Output the (X, Y) coordinate of the center of the cell containing the given text.  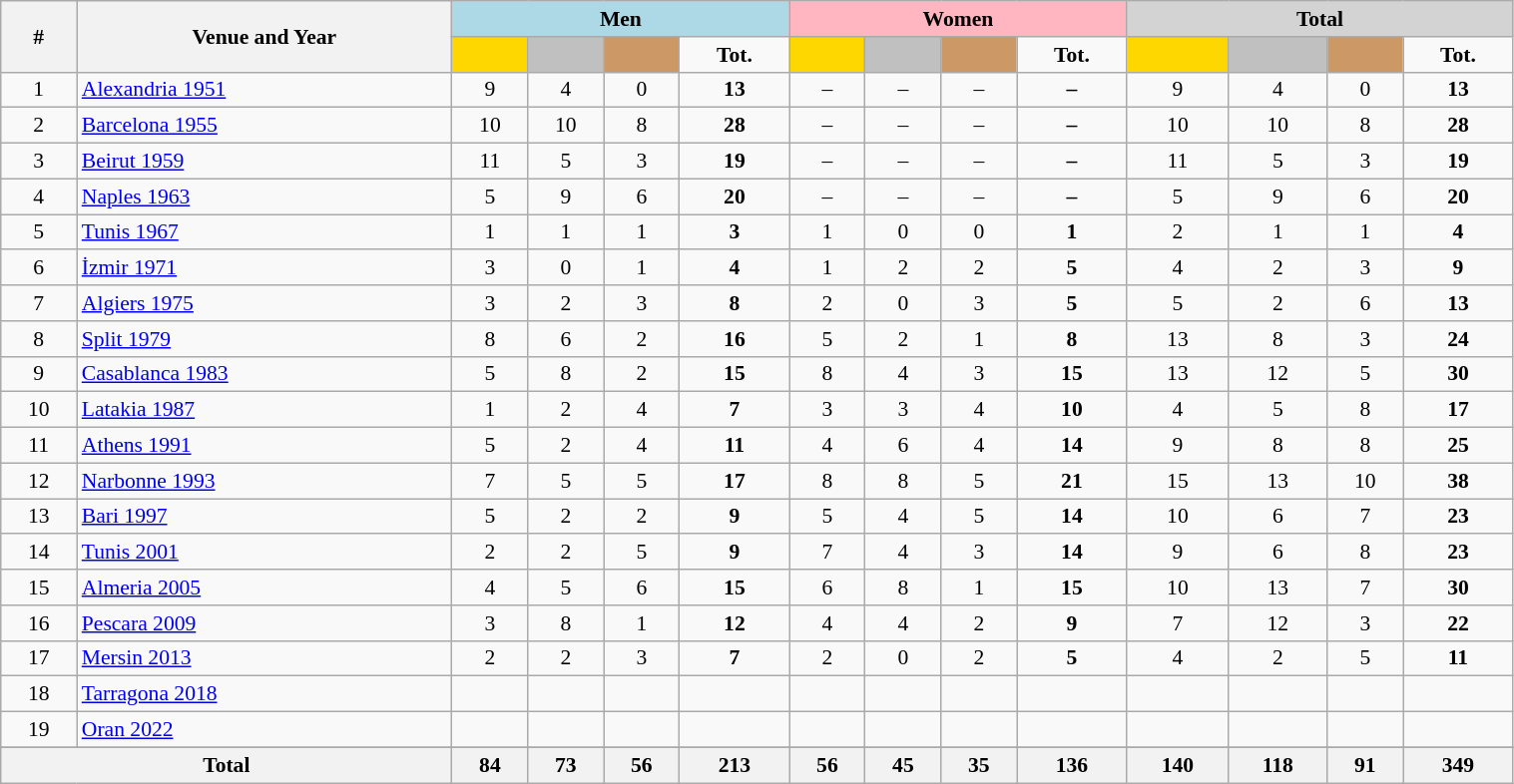
Tunis 2001 (264, 553)
Beirut 1959 (264, 162)
Bari 1997 (264, 517)
Barcelona 1955 (264, 126)
# (39, 36)
Athens 1991 (264, 446)
84 (490, 765)
Almeria 2005 (264, 588)
118 (1277, 765)
35 (979, 765)
24 (1458, 339)
73 (566, 765)
Latakia 1987 (264, 410)
Venue and Year (264, 36)
25 (1458, 446)
Tunis 1967 (264, 232)
Men (621, 19)
38 (1458, 481)
Split 1979 (264, 339)
45 (903, 765)
Alexandria 1951 (264, 90)
Mersin 2013 (264, 658)
140 (1178, 765)
21 (1072, 481)
Women (958, 19)
Narbonne 1993 (264, 481)
İzmir 1971 (264, 268)
22 (1458, 623)
18 (39, 694)
Pescara 2009 (264, 623)
Algiers 1975 (264, 303)
349 (1458, 765)
Oran 2022 (264, 730)
136 (1072, 765)
91 (1365, 765)
Tarragona 2018 (264, 694)
Naples 1963 (264, 196)
213 (735, 765)
Casablanca 1983 (264, 374)
